Output the [X, Y] coordinate of the center of the cell containing the given text.  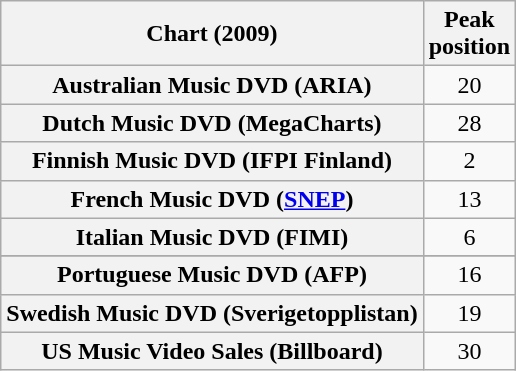
Swedish Music DVD (Sverigetopplistan) [212, 313]
19 [469, 313]
US Music Video Sales (Billboard) [212, 351]
Dutch Music DVD (MegaCharts) [212, 123]
Peakposition [469, 34]
6 [469, 237]
28 [469, 123]
French Music DVD (SNEP) [212, 199]
13 [469, 199]
2 [469, 161]
Chart (2009) [212, 34]
16 [469, 275]
30 [469, 351]
Australian Music DVD (ARIA) [212, 85]
20 [469, 85]
Italian Music DVD (FIMI) [212, 237]
Portuguese Music DVD (AFP) [212, 275]
Finnish Music DVD (IFPI Finland) [212, 161]
